Output the (X, Y) coordinate of the center of the cell containing the given text.  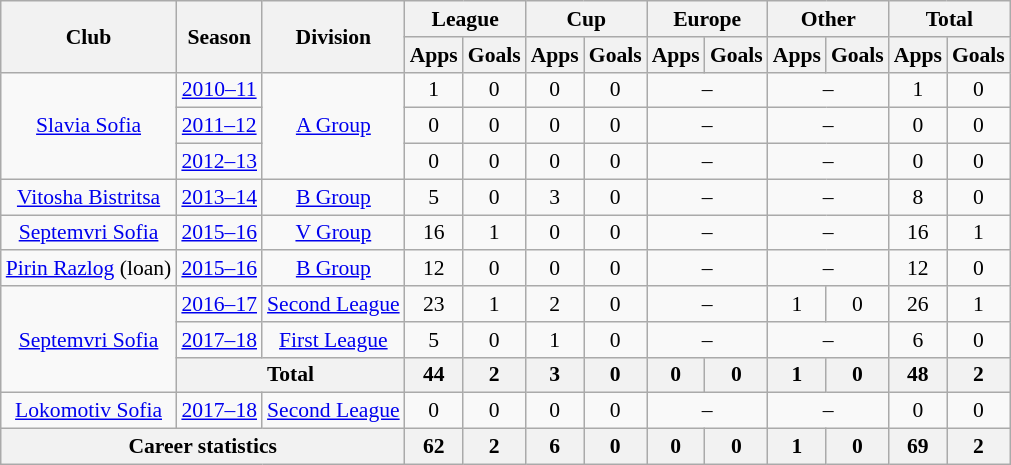
Europe (708, 19)
Slavia Sofia (89, 126)
League (466, 19)
69 (918, 447)
2013–14 (219, 197)
Club (89, 36)
First League (334, 340)
48 (918, 375)
Lokomotiv Sofia (89, 411)
Pirin Razlog (loan) (89, 269)
62 (434, 447)
23 (434, 304)
2016–17 (219, 304)
V Group (334, 233)
Season (219, 36)
8 (918, 197)
Other (828, 19)
A Group (334, 126)
2012–13 (219, 162)
Vitosha Bistritsa (89, 197)
Career statistics (203, 447)
Cup (586, 19)
2010–11 (219, 90)
44 (434, 375)
Division (334, 36)
26 (918, 304)
2011–12 (219, 126)
